Provide the (x, y) coordinate of the cell's center where the given text is located.  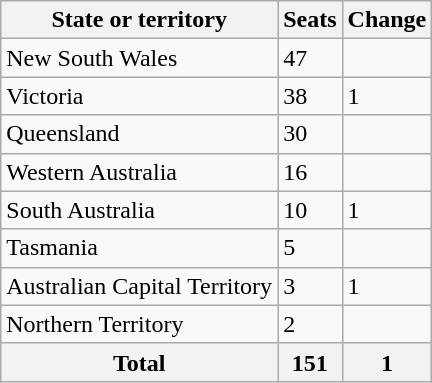
Queensland (140, 134)
151 (310, 362)
Seats (310, 20)
Total (140, 362)
Change (387, 20)
38 (310, 96)
16 (310, 172)
30 (310, 134)
New South Wales (140, 58)
47 (310, 58)
Northern Territory (140, 324)
Victoria (140, 96)
State or territory (140, 20)
Western Australia (140, 172)
Tasmania (140, 248)
10 (310, 210)
5 (310, 248)
Australian Capital Territory (140, 286)
2 (310, 324)
3 (310, 286)
South Australia (140, 210)
